Scan for the cell matching the given text and deliver its (X, Y) coordinate at center. 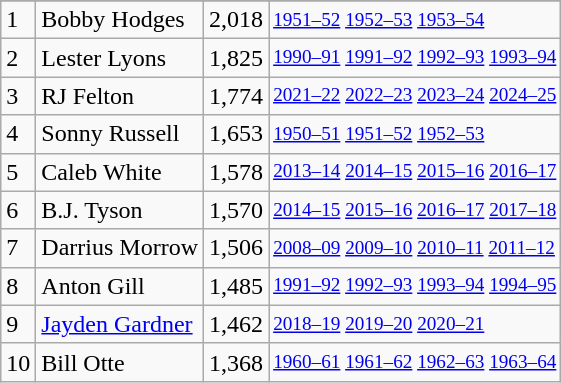
Bobby Hodges (120, 20)
6 (18, 210)
7 (18, 248)
2018–19 2019–20 2020–21 (415, 324)
1990–91 1991–92 1992–93 1993–94 (415, 58)
3 (18, 96)
1,506 (236, 248)
5 (18, 172)
1,462 (236, 324)
Anton Gill (120, 286)
2 (18, 58)
Sonny Russell (120, 134)
B.J. Tyson (120, 210)
1,774 (236, 96)
10 (18, 362)
1951–52 1952–53 1953–54 (415, 20)
1,570 (236, 210)
1950–51 1951–52 1952–53 (415, 134)
9 (18, 324)
1,368 (236, 362)
2021–22 2022–23 2023–24 2024–25 (415, 96)
1991–92 1992–93 1993–94 1994–95 (415, 286)
1,653 (236, 134)
Bill Otte (120, 362)
2,018 (236, 20)
2014–15 2015–16 2016–17 2017–18 (415, 210)
8 (18, 286)
4 (18, 134)
Jayden Gardner (120, 324)
1960–61 1961–62 1962–63 1963–64 (415, 362)
2008–09 2009–10 2010–11 2011–12 (415, 248)
2013–14 2014–15 2015–16 2016–17 (415, 172)
RJ Felton (120, 96)
1,578 (236, 172)
1,485 (236, 286)
Darrius Morrow (120, 248)
Lester Lyons (120, 58)
1,825 (236, 58)
Caleb White (120, 172)
1 (18, 20)
